Extract the [x, y] coordinate from the center of the cell holding the provided text.  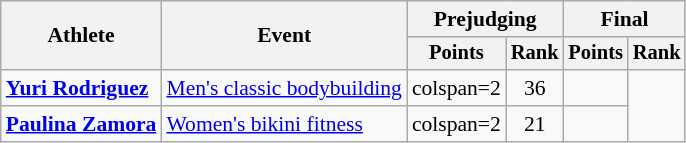
Men's classic bodybuilding [284, 88]
36 [535, 88]
Women's bikini fitness [284, 124]
21 [535, 124]
Event [284, 36]
Paulina Zamora [82, 124]
Athlete [82, 36]
Final [624, 19]
Prejudging [486, 19]
Yuri Rodriguez [82, 88]
